For the text-containing cell, return its midpoint in (x, y) coordinate format. 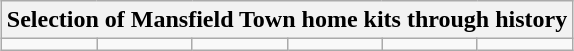
Selection of Mansfield Town home kits through history (286, 20)
